Identify which cell holds the provided text, then report its [x, y] central coordinate. 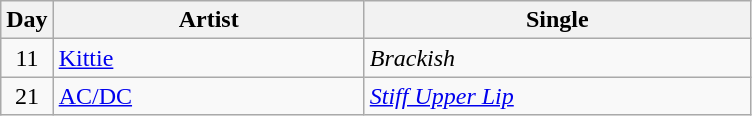
11 [27, 58]
21 [27, 96]
Kittie [208, 58]
Day [27, 20]
Artist [208, 20]
Stiff Upper Lip [557, 96]
Single [557, 20]
AC/DC [208, 96]
Brackish [557, 58]
